Identify which cell holds the provided text, then report its [x, y] central coordinate. 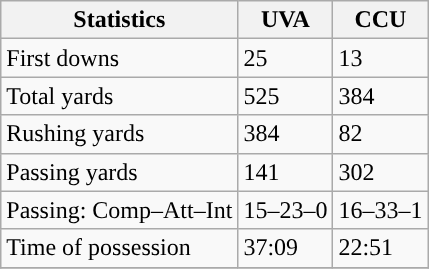
Rushing yards [120, 134]
UVA [286, 20]
141 [286, 172]
CCU [380, 20]
First downs [120, 58]
Passing yards [120, 172]
13 [380, 58]
Statistics [120, 20]
525 [286, 96]
Total yards [120, 96]
22:51 [380, 248]
Time of possession [120, 248]
16–33–1 [380, 210]
37:09 [286, 248]
25 [286, 58]
302 [380, 172]
15–23–0 [286, 210]
82 [380, 134]
Passing: Comp–Att–Int [120, 210]
